Find where the given text appears and provide that cell's center as [X, Y] coordinate. 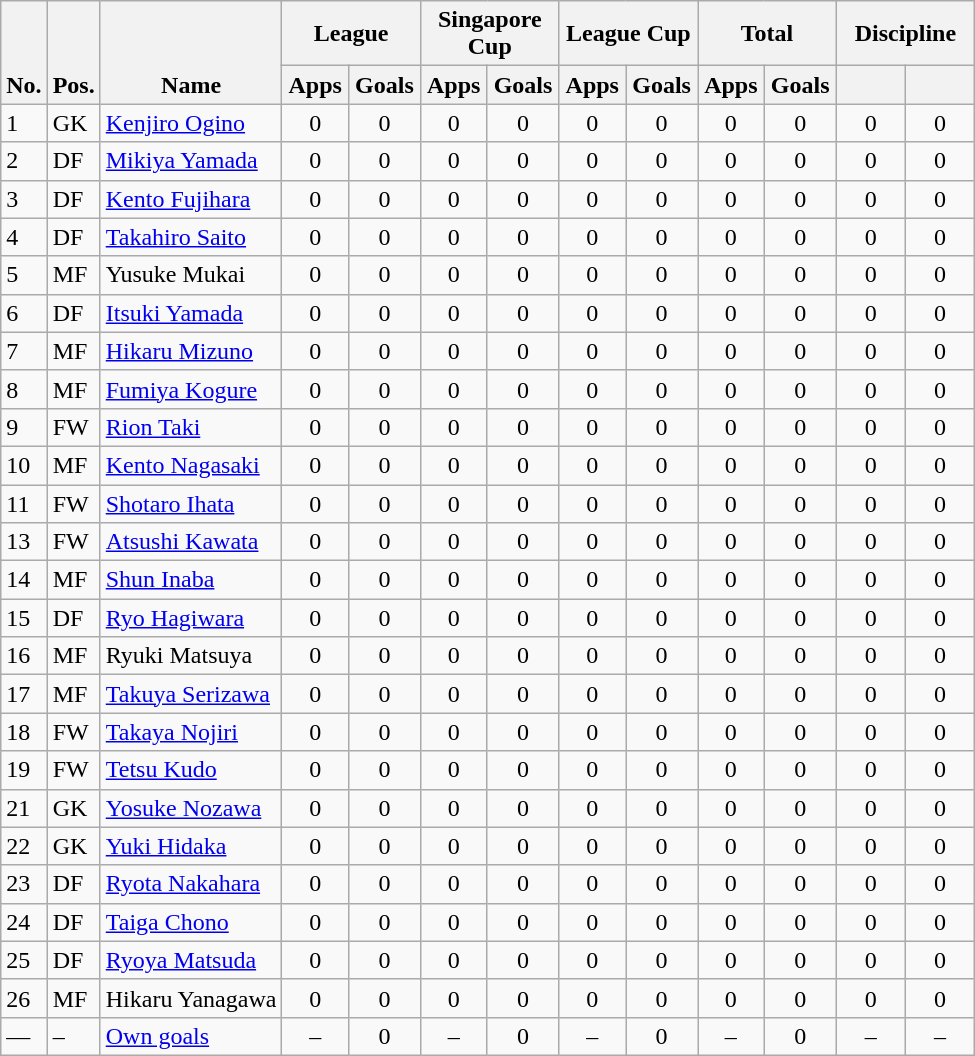
5 [24, 275]
Ryuki Matsuya [191, 656]
14 [24, 580]
21 [24, 808]
Singapore Cup [490, 34]
Rion Taki [191, 427]
11 [24, 503]
Taiga Chono [191, 922]
Own goals [191, 1036]
9 [24, 427]
23 [24, 884]
Tetsu Kudo [191, 770]
Ryoya Matsuda [191, 960]
Atsushi Kawata [191, 542]
18 [24, 732]
1 [24, 123]
Takaya Nojiri [191, 732]
Itsuki Yamada [191, 313]
22 [24, 846]
17 [24, 694]
Takuya Serizawa [191, 694]
League [352, 34]
26 [24, 998]
6 [24, 313]
Shun Inaba [191, 580]
Fumiya Kogure [191, 389]
Hikaru Yanagawa [191, 998]
25 [24, 960]
Kento Fujihara [191, 199]
Yosuke Nozawa [191, 808]
10 [24, 465]
Yuki Hidaka [191, 846]
Pos. [74, 52]
24 [24, 922]
Discipline [906, 34]
Shotaro Ihata [191, 503]
Kenjiro Ogino [191, 123]
15 [24, 618]
Total [768, 34]
4 [24, 237]
Ryota Nakahara [191, 884]
19 [24, 770]
8 [24, 389]
— [24, 1036]
13 [24, 542]
Name [191, 52]
3 [24, 199]
League Cup [628, 34]
Mikiya Yamada [191, 161]
Ryo Hagiwara [191, 618]
Takahiro Saito [191, 237]
7 [24, 351]
2 [24, 161]
Hikaru Mizuno [191, 351]
Kento Nagasaki [191, 465]
16 [24, 656]
No. [24, 52]
Yusuke Mukai [191, 275]
